Pinpoint the cell where the given text exists, returning its [x, y] midpoint coordinate. 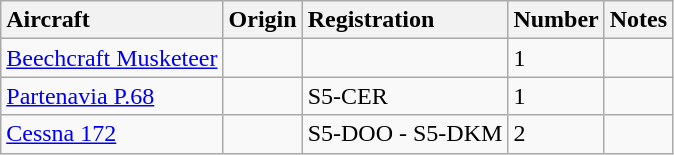
Number [556, 20]
Registration [405, 20]
2 [556, 134]
Partenavia P.68 [112, 96]
Notes [638, 20]
Aircraft [112, 20]
Cessna 172 [112, 134]
S5-DOO - S5-DKM [405, 134]
Beechcraft Musketeer [112, 58]
Origin [262, 20]
S5-CER [405, 96]
